Determine the [x, y] coordinate at the center of the cell enclosing the given text.  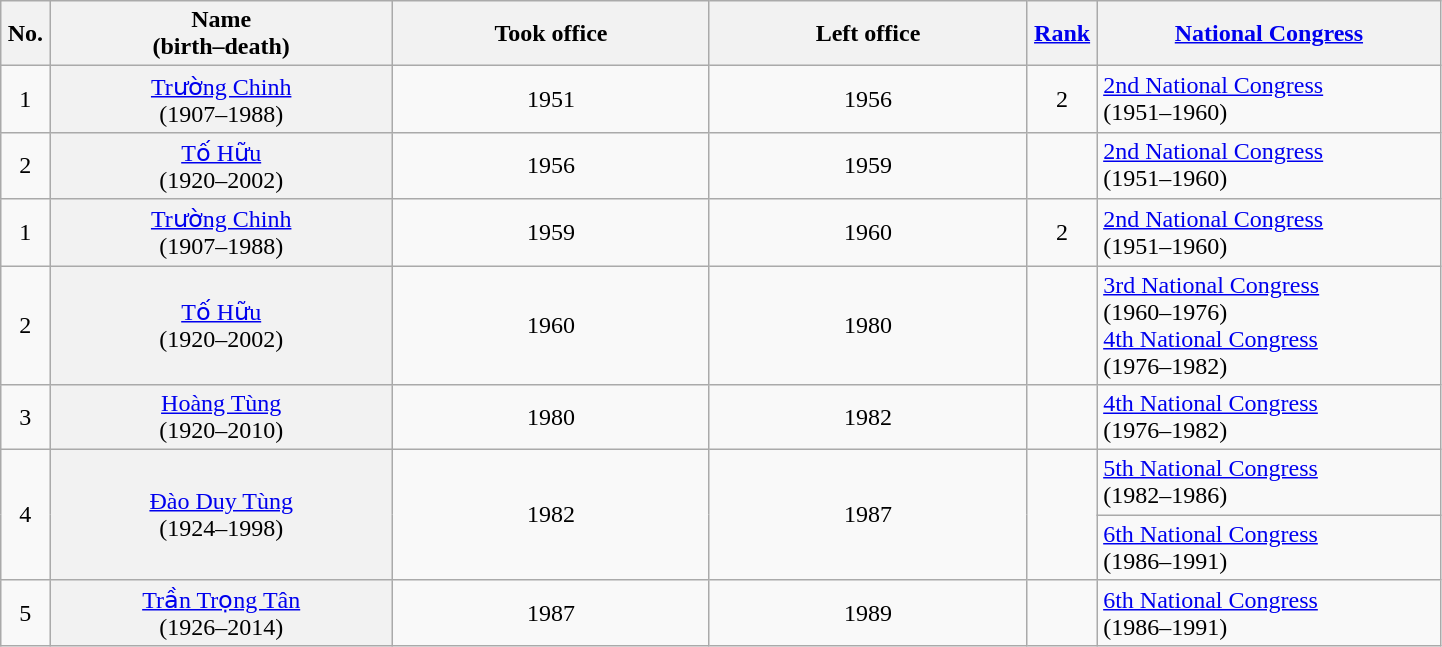
Took office [550, 34]
4th National Congress(1976–1982) [1270, 418]
1951 [550, 100]
Rank [1062, 34]
Hoàng Tùng(1920–2010) [221, 418]
Đào Duy Tùng(1924–1998) [221, 515]
3rd National Congress(1960–1976)4th National Congress(1976–1982) [1270, 326]
Left office [868, 34]
3 [26, 418]
National Congress [1270, 34]
5th National Congress(1982–1986) [1270, 482]
4 [26, 515]
Name(birth–death) [221, 34]
5 [26, 614]
Trần Trọng Tân(1926–2014) [221, 614]
1989 [868, 614]
No. [26, 34]
